Search for the cell housing the specified text and yield its [X, Y] center coordinate. 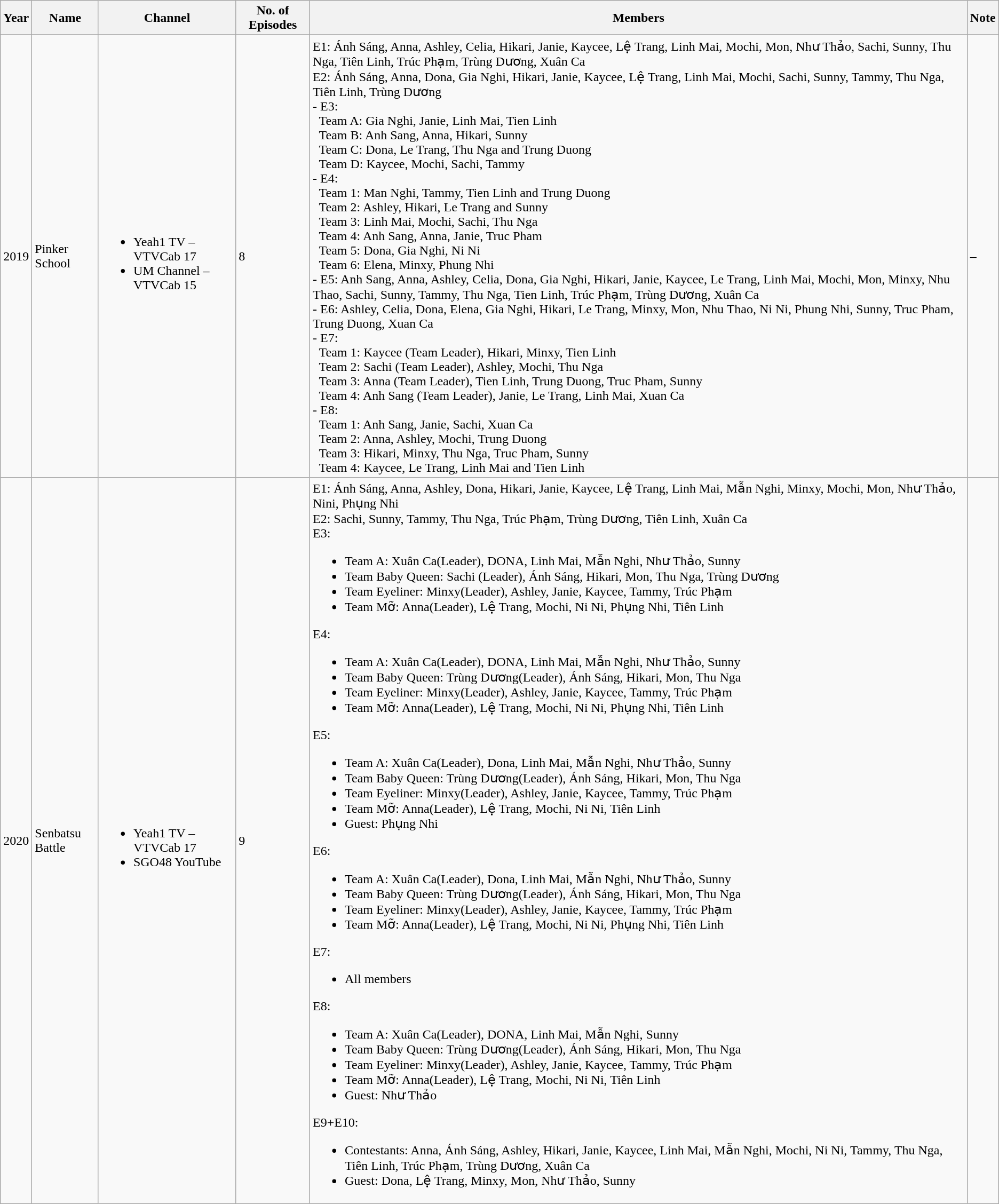
Note [983, 18]
2020 [16, 840]
8 [273, 256]
No. of Episodes [273, 18]
Name [65, 18]
– [983, 256]
Members [638, 18]
Pinker School [65, 256]
Year [16, 18]
SenbatsuBattle [65, 840]
Channel [166, 18]
9 [273, 840]
Yeah1 TV – VTVCab 17UM Channel – VTVCab 15 [166, 256]
Yeah1 TV – VTVCab 17SGO48 YouTube [166, 840]
2019 [16, 256]
